Capture the cell that displays the provided text and extract its [X, Y] central coordinate. 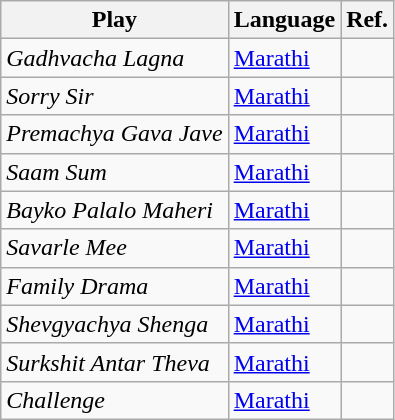
Sorry Sir [114, 96]
Surkshit Antar Theva [114, 362]
Shevgyachya Shenga [114, 324]
Play [114, 20]
Language [284, 20]
Family Drama [114, 286]
Savarle Mee [114, 248]
Saam Sum [114, 172]
Ref. [368, 20]
Bayko Palalo Maheri [114, 210]
Premachya Gava Jave [114, 134]
Challenge [114, 400]
Gadhvacha Lagna [114, 58]
